Pinpoint the cell where the given text exists, returning its [X, Y] midpoint coordinate. 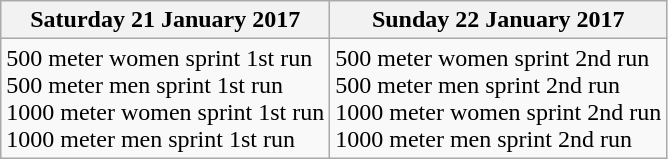
Saturday 21 January 2017 [166, 20]
Sunday 22 January 2017 [498, 20]
500 meter women sprint 2nd run 500 meter men sprint 2nd run 1000 meter women sprint 2nd run 1000 meter men sprint 2nd run [498, 98]
500 meter women sprint 1st run 500 meter men sprint 1st run 1000 meter women sprint 1st run 1000 meter men sprint 1st run [166, 98]
